For the text-containing cell, return its midpoint in (x, y) coordinate format. 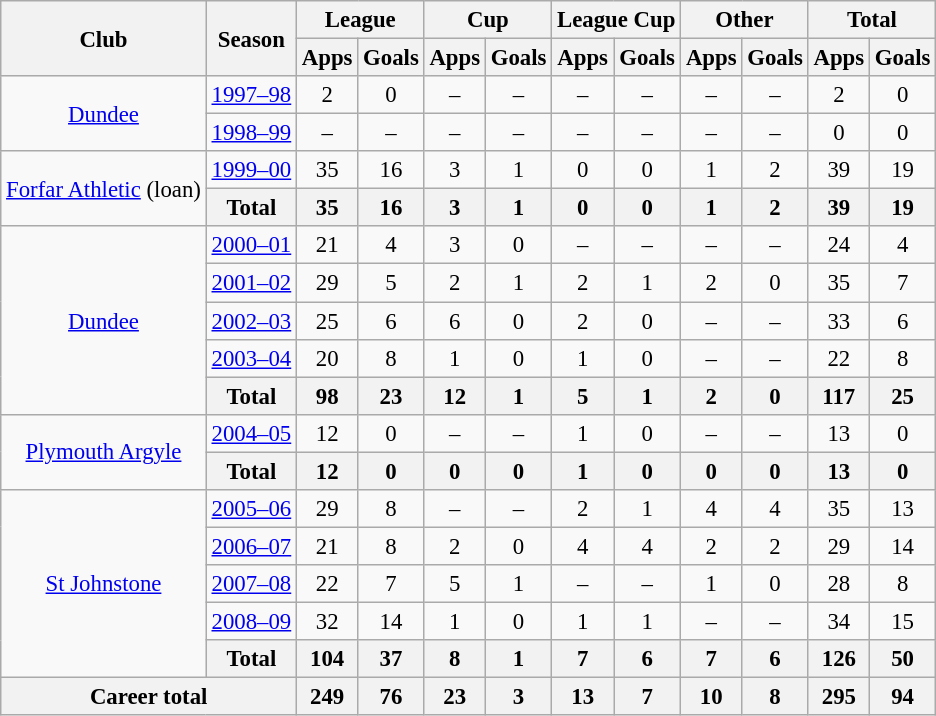
2002–03 (251, 321)
15 (902, 621)
2004–05 (251, 433)
104 (328, 659)
2001–02 (251, 283)
Cup (488, 20)
Club (104, 38)
98 (328, 396)
32 (328, 621)
1998–99 (251, 133)
League Cup (616, 20)
2008–09 (251, 621)
20 (328, 358)
28 (838, 584)
Forfar Athletic (loan) (104, 188)
2000–01 (251, 245)
Plymouth Argyle (104, 452)
2006–07 (251, 546)
249 (328, 697)
Other (745, 20)
37 (391, 659)
126 (838, 659)
2007–08 (251, 584)
Career total (149, 697)
2003–04 (251, 358)
Season (251, 38)
295 (838, 697)
33 (838, 321)
50 (902, 659)
League (361, 20)
2005–06 (251, 509)
10 (712, 697)
24 (838, 245)
34 (838, 621)
St Johnstone (104, 584)
1999–00 (251, 170)
117 (838, 396)
1997–98 (251, 95)
94 (902, 697)
76 (391, 697)
